From the cell containing the given text, extract its center point as [X, Y] coordinate. 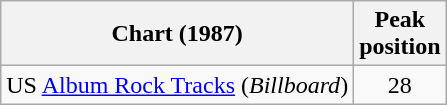
Chart (1987) [178, 34]
Peakposition [400, 34]
US Album Rock Tracks (Billboard) [178, 85]
28 [400, 85]
